Find where the given text appears and provide that cell's center as (X, Y) coordinate. 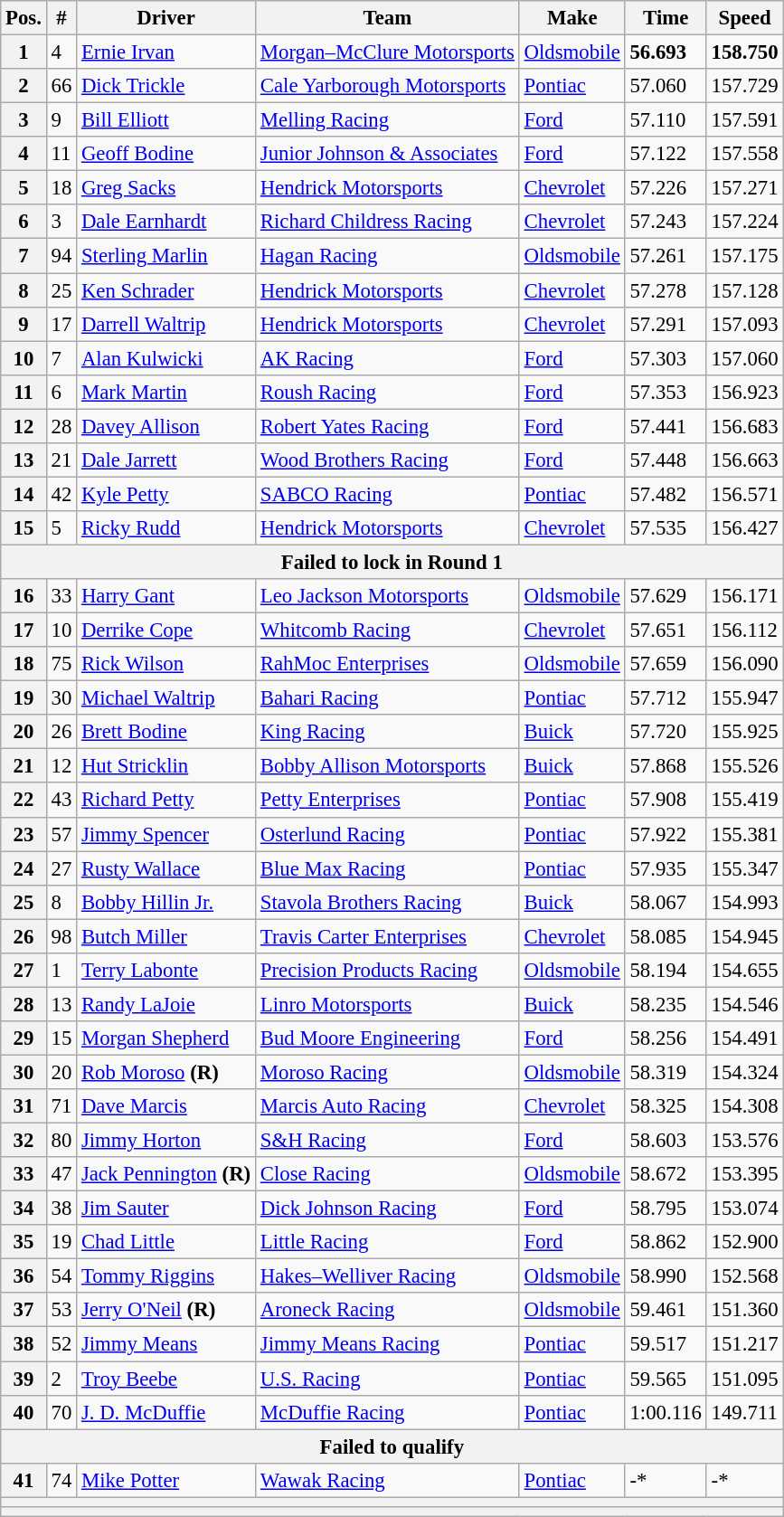
Petty Enterprises (387, 801)
Moroso Racing (387, 1072)
Dale Earnhardt (166, 222)
57.712 (666, 698)
S&H Racing (387, 1141)
Ken Schrader (166, 290)
Rob Moroso (R) (166, 1072)
57.353 (666, 392)
Hakes–Welliver Racing (387, 1276)
22 (24, 801)
Cale Yarborough Motorsports (387, 86)
57.720 (666, 732)
Rusty Wallace (166, 868)
156.171 (745, 596)
152.568 (745, 1276)
158.750 (745, 52)
58.795 (666, 1209)
57.482 (666, 494)
Stavola Brothers Racing (387, 902)
Harry Gant (166, 596)
154.655 (745, 971)
Mike Potter (166, 1480)
Hagan Racing (387, 256)
29 (24, 1038)
152.900 (745, 1242)
157.729 (745, 86)
Time (666, 18)
57.651 (666, 631)
Roush Racing (387, 392)
Failed to qualify (392, 1446)
Bud Moore Engineering (387, 1038)
Jimmy Horton (166, 1141)
Tommy Riggins (166, 1276)
Terry Labonte (166, 971)
31 (24, 1106)
Dick Trickle (166, 86)
154.308 (745, 1106)
RahMoc Enterprises (387, 664)
59.461 (666, 1311)
57.448 (666, 460)
58.067 (666, 902)
156.663 (745, 460)
Michael Waltrip (166, 698)
80 (61, 1141)
Bobby Hillin Jr. (166, 902)
Whitcomb Racing (387, 631)
Jimmy Means Racing (387, 1344)
Dale Jarrett (166, 460)
Bobby Allison Motorsports (387, 766)
157.271 (745, 188)
Jerry O'Neil (R) (166, 1311)
66 (61, 86)
Morgan Shepherd (166, 1038)
156.683 (745, 426)
57.060 (666, 86)
Jimmy Means (166, 1344)
Team (387, 18)
Geoff Bodine (166, 154)
154.945 (745, 936)
57.659 (666, 664)
Chad Little (166, 1242)
14 (24, 494)
153.576 (745, 1141)
157.060 (745, 358)
Blue Max Racing (387, 868)
McDuffie Racing (387, 1412)
157.128 (745, 290)
156.427 (745, 528)
Travis Carter Enterprises (387, 936)
57 (61, 834)
58.319 (666, 1072)
156.923 (745, 392)
Mark Martin (166, 392)
Pos. (24, 18)
Davey Allison (166, 426)
41 (24, 1480)
57.243 (666, 222)
U.S. Racing (387, 1379)
56.693 (666, 52)
Precision Products Racing (387, 971)
58.235 (666, 1004)
57.278 (666, 290)
Aroneck Racing (387, 1311)
Osterlund Racing (387, 834)
75 (61, 664)
57.908 (666, 801)
36 (24, 1276)
Richard Petty (166, 801)
34 (24, 1209)
57.935 (666, 868)
Leo Jackson Motorsports (387, 596)
151.360 (745, 1311)
1:00.116 (666, 1412)
King Racing (387, 732)
Bill Elliott (166, 120)
157.224 (745, 222)
Failed to lock in Round 1 (392, 562)
58.325 (666, 1106)
151.095 (745, 1379)
Close Racing (387, 1174)
Melling Racing (387, 120)
Jim Sauter (166, 1209)
155.526 (745, 766)
47 (61, 1174)
52 (61, 1344)
156.090 (745, 664)
155.419 (745, 801)
Rick Wilson (166, 664)
37 (24, 1311)
157.591 (745, 120)
Linro Motorsports (387, 1004)
94 (61, 256)
35 (24, 1242)
Make (571, 18)
# (61, 18)
Driver (166, 18)
SABCO Racing (387, 494)
Morgan–McClure Motorsports (387, 52)
Richard Childress Racing (387, 222)
59.517 (666, 1344)
57.922 (666, 834)
40 (24, 1412)
53 (61, 1311)
Jimmy Spencer (166, 834)
Kyle Petty (166, 494)
23 (24, 834)
58.256 (666, 1038)
Robert Yates Racing (387, 426)
59.565 (666, 1379)
154.546 (745, 1004)
156.112 (745, 631)
Alan Kulwicki (166, 358)
57.303 (666, 358)
57.110 (666, 120)
58.672 (666, 1174)
154.491 (745, 1038)
57.868 (666, 766)
74 (61, 1480)
Troy Beebe (166, 1379)
156.571 (745, 494)
Marcis Auto Racing (387, 1106)
57.291 (666, 324)
57.441 (666, 426)
Butch Miller (166, 936)
Wood Brothers Racing (387, 460)
58.862 (666, 1242)
J. D. McDuffie (166, 1412)
157.175 (745, 256)
Jack Pennington (R) (166, 1174)
Randy LaJoie (166, 1004)
Ricky Rudd (166, 528)
43 (61, 801)
71 (61, 1106)
Darrell Waltrip (166, 324)
157.558 (745, 154)
155.925 (745, 732)
Sterling Marlin (166, 256)
Dave Marcis (166, 1106)
153.395 (745, 1174)
155.347 (745, 868)
Speed (745, 18)
57.261 (666, 256)
32 (24, 1141)
58.603 (666, 1141)
154.993 (745, 902)
16 (24, 596)
155.381 (745, 834)
AK Racing (387, 358)
Greg Sacks (166, 188)
Wawak Racing (387, 1480)
Little Racing (387, 1242)
57.226 (666, 188)
98 (61, 936)
42 (61, 494)
57.122 (666, 154)
157.093 (745, 324)
Ernie Irvan (166, 52)
151.217 (745, 1344)
Bahari Racing (387, 698)
Hut Stricklin (166, 766)
155.947 (745, 698)
24 (24, 868)
154.324 (745, 1072)
Derrike Cope (166, 631)
Brett Bodine (166, 732)
57.535 (666, 528)
39 (24, 1379)
54 (61, 1276)
58.194 (666, 971)
Dick Johnson Racing (387, 1209)
57.629 (666, 596)
70 (61, 1412)
153.074 (745, 1209)
Junior Johnson & Associates (387, 154)
58.085 (666, 936)
58.990 (666, 1276)
149.711 (745, 1412)
